Extract the (x, y) coordinate from the center of the cell holding the provided text.  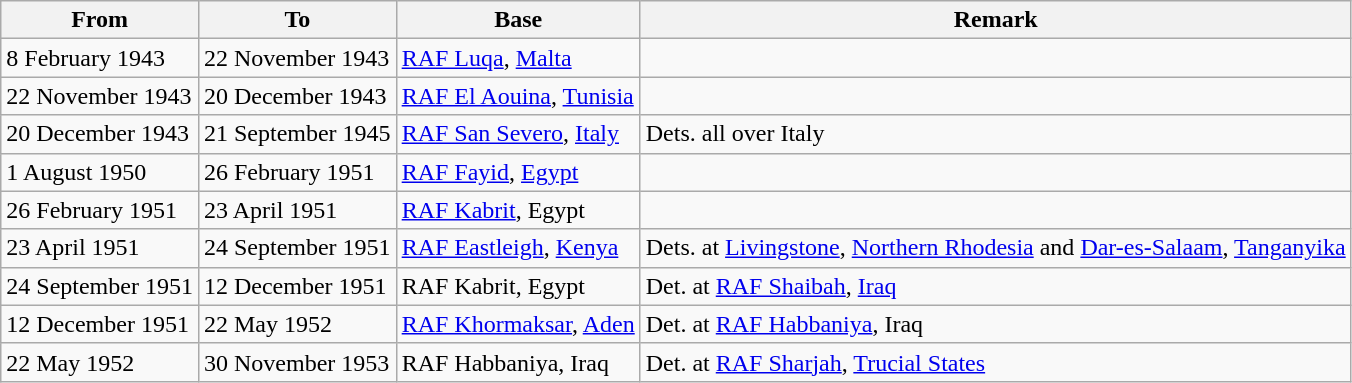
RAF Khormaksar, Aden (518, 324)
RAF El Aouina, Tunisia (518, 96)
To (297, 20)
Dets. all over Italy (996, 134)
RAF Fayid, Egypt (518, 172)
8 February 1943 (100, 58)
RAF Eastleigh, Kenya (518, 248)
30 November 1953 (297, 362)
Det. at RAF Shaibah, Iraq (996, 286)
From (100, 20)
Base (518, 20)
RAF Luqa, Malta (518, 58)
1 August 1950 (100, 172)
RAF San Severo, Italy (518, 134)
Det. at RAF Habbaniya, Iraq (996, 324)
RAF Habbaniya, Iraq (518, 362)
Remark (996, 20)
21 September 1945 (297, 134)
Det. at RAF Sharjah, Trucial States (996, 362)
Dets. at Livingstone, Northern Rhodesia and Dar-es-Salaam, Tanganyika (996, 248)
